Provide the [X, Y] coordinate of the cell's center where the given text is located.  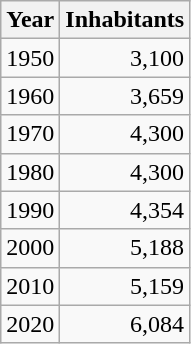
3,659 [125, 96]
Inhabitants [125, 20]
4,354 [125, 210]
Year [30, 20]
1950 [30, 58]
1960 [30, 96]
3,100 [125, 58]
2010 [30, 286]
6,084 [125, 324]
1970 [30, 134]
2020 [30, 324]
1980 [30, 172]
2000 [30, 248]
1990 [30, 210]
5,159 [125, 286]
5,188 [125, 248]
